From the cell containing the given text, extract its center point as (x, y) coordinate. 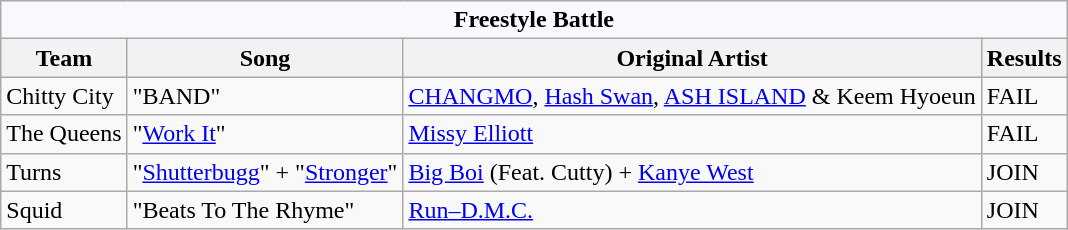
Squid (64, 210)
"Work It" (265, 134)
Turns (64, 172)
"Beats To The Rhyme" (265, 210)
Missy Elliott (692, 134)
Freestyle Battle (534, 20)
Run–D.M.C. (692, 210)
Team (64, 58)
CHANGMO, Hash Swan, ASH ISLAND & Keem Hyoeun (692, 96)
Song (265, 58)
The Queens (64, 134)
Original Artist (692, 58)
Chitty City (64, 96)
"Shutterbugg" + "Stronger" (265, 172)
"BAND" (265, 96)
Results (1024, 58)
Big Boi (Feat. Cutty) + Kanye West (692, 172)
